Scan for the cell matching the given text and deliver its [X, Y] coordinate at center. 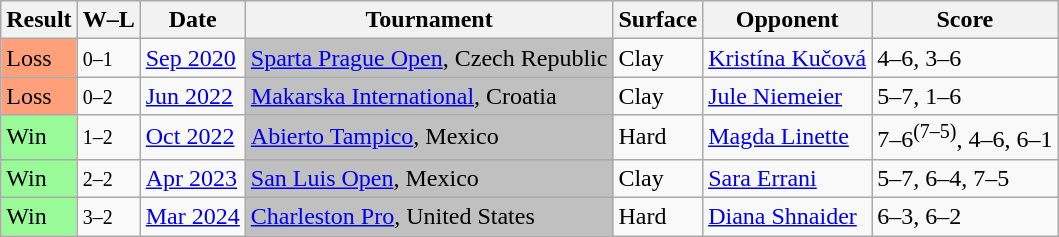
Surface [658, 20]
Opponent [788, 20]
Magda Linette [788, 138]
Sara Errani [788, 178]
Charleston Pro, United States [429, 217]
0–1 [108, 58]
6–3, 6–2 [965, 217]
7–6(7–5), 4–6, 6–1 [965, 138]
Mar 2024 [192, 217]
Diana Shnaider [788, 217]
Apr 2023 [192, 178]
Sparta Prague Open, Czech Republic [429, 58]
Kristína Kučová [788, 58]
5–7, 6–4, 7–5 [965, 178]
3–2 [108, 217]
1–2 [108, 138]
0–2 [108, 96]
San Luis Open, Mexico [429, 178]
W–L [108, 20]
Makarska International, Croatia [429, 96]
2–2 [108, 178]
Score [965, 20]
Tournament [429, 20]
Jun 2022 [192, 96]
Jule Niemeier [788, 96]
Abierto Tampico, Mexico [429, 138]
Result [39, 20]
4–6, 3–6 [965, 58]
Oct 2022 [192, 138]
Date [192, 20]
Sep 2020 [192, 58]
5–7, 1–6 [965, 96]
